From the cell containing the given text, extract its center point as [x, y] coordinate. 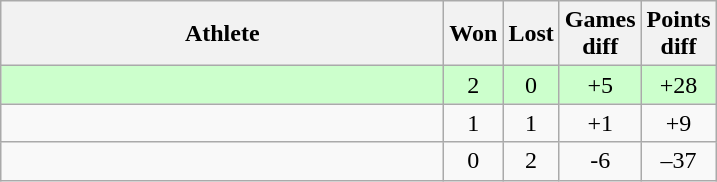
+5 [600, 85]
+1 [600, 123]
Pointsdiff [678, 34]
+28 [678, 85]
+9 [678, 123]
Athlete [222, 34]
Lost [531, 34]
Gamesdiff [600, 34]
–37 [678, 161]
-6 [600, 161]
Won [474, 34]
